Locate the cell with the specified text and output its [X, Y] center coordinate. 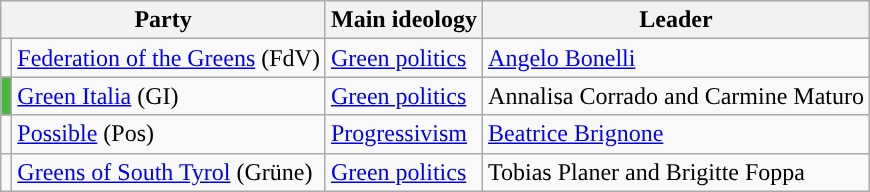
Leader [676, 20]
Party [164, 20]
Greens of South Tyrol (Grüne) [169, 172]
Federation of the Greens (FdV) [169, 58]
Main ideology [404, 20]
Annalisa Corrado and Carmine Maturo [676, 96]
Green Italia (GI) [169, 96]
Beatrice Brignone [676, 134]
Possible (Pos) [169, 134]
Progressivism [404, 134]
Angelo Bonelli [676, 58]
Tobias Planer and Brigitte Foppa [676, 172]
